Find where the given text appears and provide that cell's center as [X, Y] coordinate. 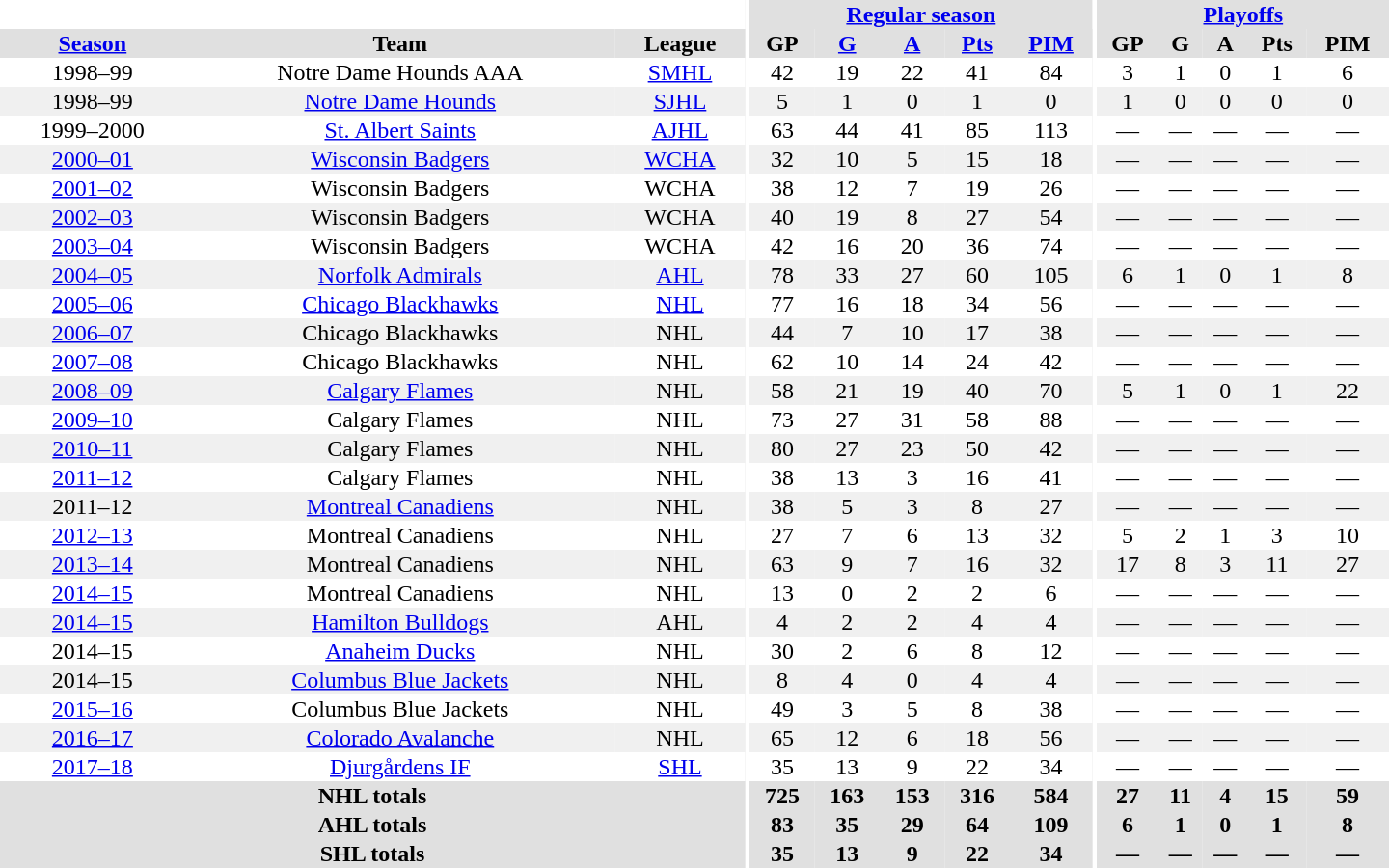
83 [781, 825]
21 [847, 391]
Djurgårdens IF [400, 767]
14 [912, 362]
2000–01 [93, 159]
24 [976, 362]
Anaheim Ducks [400, 651]
78 [781, 275]
NHL totals [372, 796]
2009–10 [93, 420]
113 [1051, 130]
League [680, 43]
84 [1051, 72]
2015–16 [93, 709]
36 [976, 246]
59 [1348, 796]
SJHL [680, 101]
St. Albert Saints [400, 130]
26 [1051, 188]
2017–18 [93, 767]
153 [912, 796]
77 [781, 304]
73 [781, 420]
54 [1051, 217]
Team [400, 43]
SHL totals [372, 854]
Norfolk Admirals [400, 275]
33 [847, 275]
23 [912, 448]
20 [912, 246]
AJHL [680, 130]
30 [781, 651]
163 [847, 796]
AHL totals [372, 825]
2016–17 [93, 738]
725 [781, 796]
SHL [680, 767]
29 [912, 825]
2004–05 [93, 275]
Regular season [920, 14]
65 [781, 738]
316 [976, 796]
74 [1051, 246]
109 [1051, 825]
2013–14 [93, 564]
2001–02 [93, 188]
70 [1051, 391]
64 [976, 825]
2003–04 [93, 246]
2007–08 [93, 362]
2002–03 [93, 217]
2012–13 [93, 535]
31 [912, 420]
584 [1051, 796]
2010–11 [93, 448]
Notre Dame Hounds [400, 101]
1999–2000 [93, 130]
Hamilton Bulldogs [400, 622]
2008–09 [93, 391]
SMHL [680, 72]
Colorado Avalanche [400, 738]
62 [781, 362]
105 [1051, 275]
2005–06 [93, 304]
Season [93, 43]
80 [781, 448]
2006–07 [93, 333]
60 [976, 275]
49 [781, 709]
50 [976, 448]
Playoffs [1243, 14]
Notre Dame Hounds AAA [400, 72]
85 [976, 130]
88 [1051, 420]
